Find where the given text appears and provide that cell's center as (X, Y) coordinate. 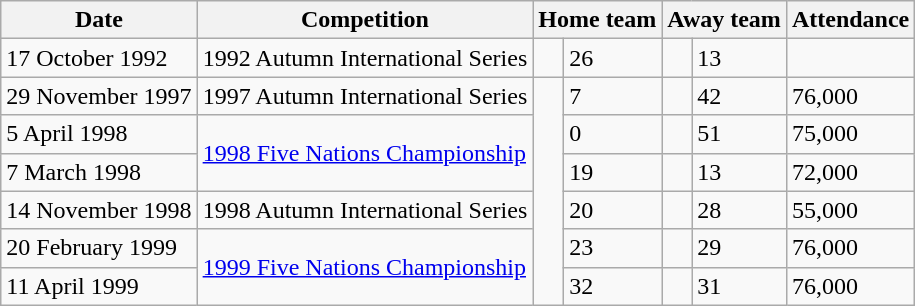
23 (613, 248)
0 (613, 134)
28 (740, 210)
11 April 1999 (99, 286)
20 February 1999 (99, 248)
29 (740, 248)
55,000 (850, 210)
Competition (365, 20)
20 (613, 210)
26 (613, 58)
72,000 (850, 172)
14 November 1998 (99, 210)
32 (613, 286)
42 (740, 96)
Home team (598, 20)
51 (740, 134)
19 (613, 172)
7 (613, 96)
1998 Autumn International Series (365, 210)
29 November 1997 (99, 96)
17 October 1992 (99, 58)
1999 Five Nations Championship (365, 267)
75,000 (850, 134)
Date (99, 20)
1997 Autumn International Series (365, 96)
Away team (724, 20)
1998 Five Nations Championship (365, 153)
Attendance (850, 20)
5 April 1998 (99, 134)
7 March 1998 (99, 172)
31 (740, 286)
1992 Autumn International Series (365, 58)
